Scan for the cell matching the given text and deliver its [X, Y] coordinate at center. 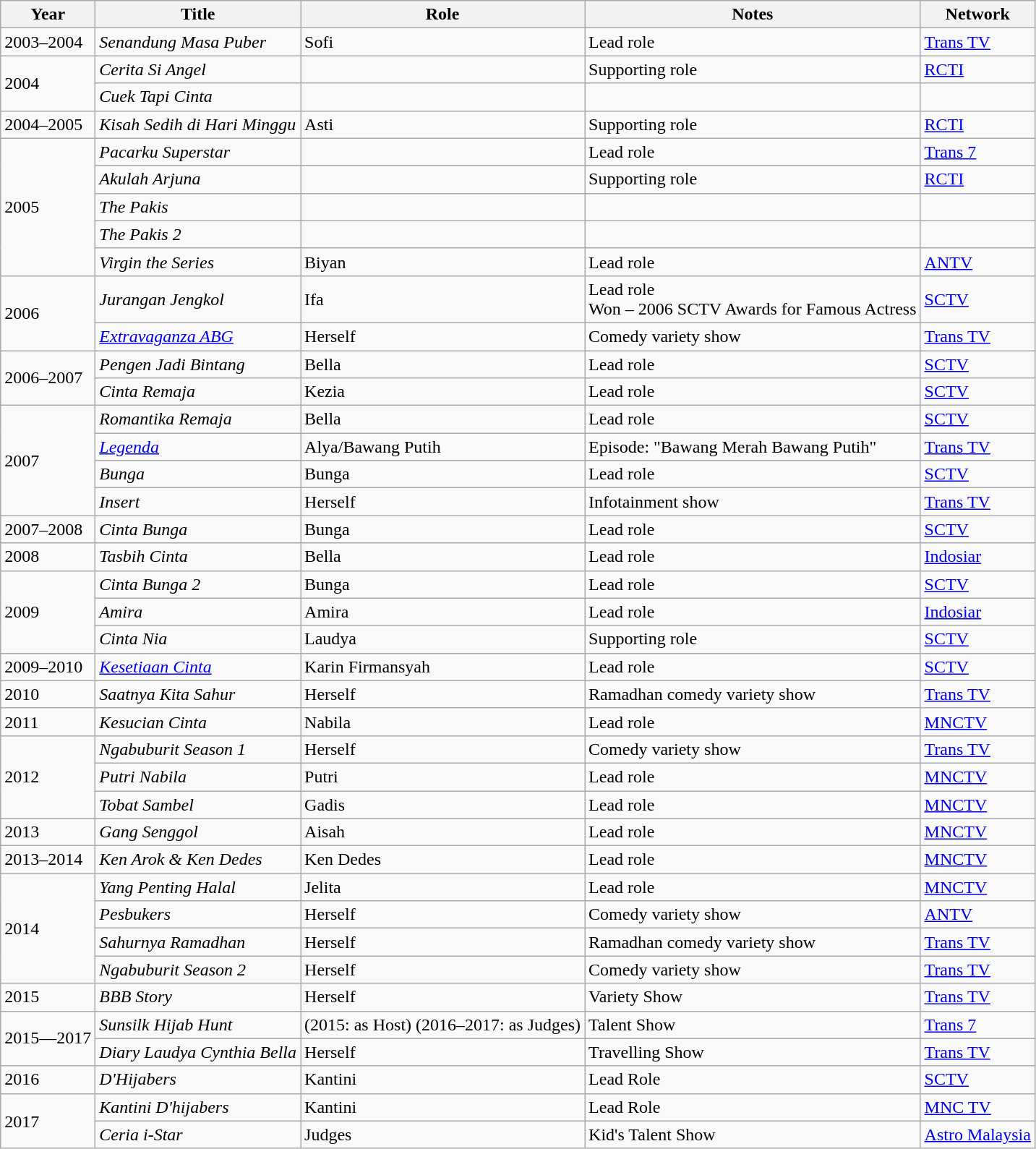
Akulah Arjuna [198, 179]
Title [198, 14]
Sunsilk Hijab Hunt [198, 1025]
Senandung Masa Puber [198, 42]
Romantika Remaja [198, 419]
Diary Laudya Cynthia Bella [198, 1052]
Cinta Bunga [198, 529]
Pesbukers [198, 915]
Infotainment show [753, 502]
Kid's Talent Show [753, 1135]
Insert [198, 502]
2010 [48, 694]
2003–2004 [48, 42]
Ngabuburit Season 1 [198, 749]
Ken Arok & Ken Dedes [198, 860]
Sofi [442, 42]
2008 [48, 557]
2007 [48, 461]
Alya/Bawang Putih [442, 447]
Jelita [442, 887]
2009 [48, 612]
Putri Nabila [198, 777]
Sahurnya Ramadhan [198, 942]
Karin Firmansyah [442, 667]
Kesetiaan Cinta [198, 667]
Gang Senggol [198, 832]
Notes [753, 14]
Ken Dedes [442, 860]
2014 [48, 928]
Nabila [442, 722]
Putri [442, 777]
2007–2008 [48, 529]
Aisah [442, 832]
Lead role Won – 2006 SCTV Awards for Famous Actress [753, 299]
2012 [48, 777]
2005 [48, 207]
2017 [48, 1121]
Year [48, 14]
2015—2017 [48, 1038]
2015 [48, 997]
2016 [48, 1080]
(2015: as Host) (2016–2017: as Judges) [442, 1025]
2013–2014 [48, 860]
Kezia [442, 392]
Cinta Nia [198, 639]
Judges [442, 1135]
Legenda [198, 447]
Variety Show [753, 997]
Biyan [442, 262]
Tasbih Cinta [198, 557]
Yang Penting Halal [198, 887]
Episode: "Bawang Merah Bawang Putih" [753, 447]
Network [977, 14]
Asti [442, 124]
2011 [48, 722]
2006 [48, 312]
Kesucian Cinta [198, 722]
Extravaganza ABG [198, 336]
Travelling Show [753, 1052]
Ngabuburit Season 2 [198, 970]
MNC TV [977, 1107]
Gadis [442, 805]
Ifa [442, 299]
BBB Story [198, 997]
2004 [48, 83]
Saatnya Kita Sahur [198, 694]
Cerita Si Angel [198, 69]
Cuek Tapi Cinta [198, 97]
2006–2007 [48, 377]
2004–2005 [48, 124]
2013 [48, 832]
Talent Show [753, 1025]
Tobat Sambel [198, 805]
Virgin the Series [198, 262]
Cinta Remaja [198, 392]
2009–2010 [48, 667]
Pengen Jadi Bintang [198, 364]
Cinta Bunga 2 [198, 584]
Kisah Sedih di Hari Minggu [198, 124]
Pacarku Superstar [198, 152]
Jurangan Jengkol [198, 299]
The Pakis [198, 207]
Laudya [442, 639]
Ceria i-Star [198, 1135]
Role [442, 14]
D'Hijabers [198, 1080]
Kantini D'hijabers [198, 1107]
Astro Malaysia [977, 1135]
The Pakis 2 [198, 234]
